Pinpoint the cell where the given text exists, returning its [x, y] midpoint coordinate. 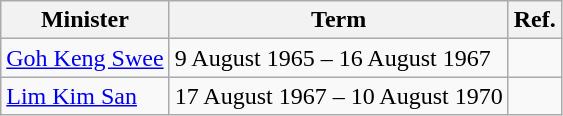
Goh Keng Swee [85, 58]
Lim Kim San [85, 96]
Minister [85, 20]
Term [338, 20]
Ref. [534, 20]
17 August 1967 – 10 August 1970 [338, 96]
9 August 1965 – 16 August 1967 [338, 58]
